Determine the (X, Y) coordinate at the center of the cell enclosing the given text.  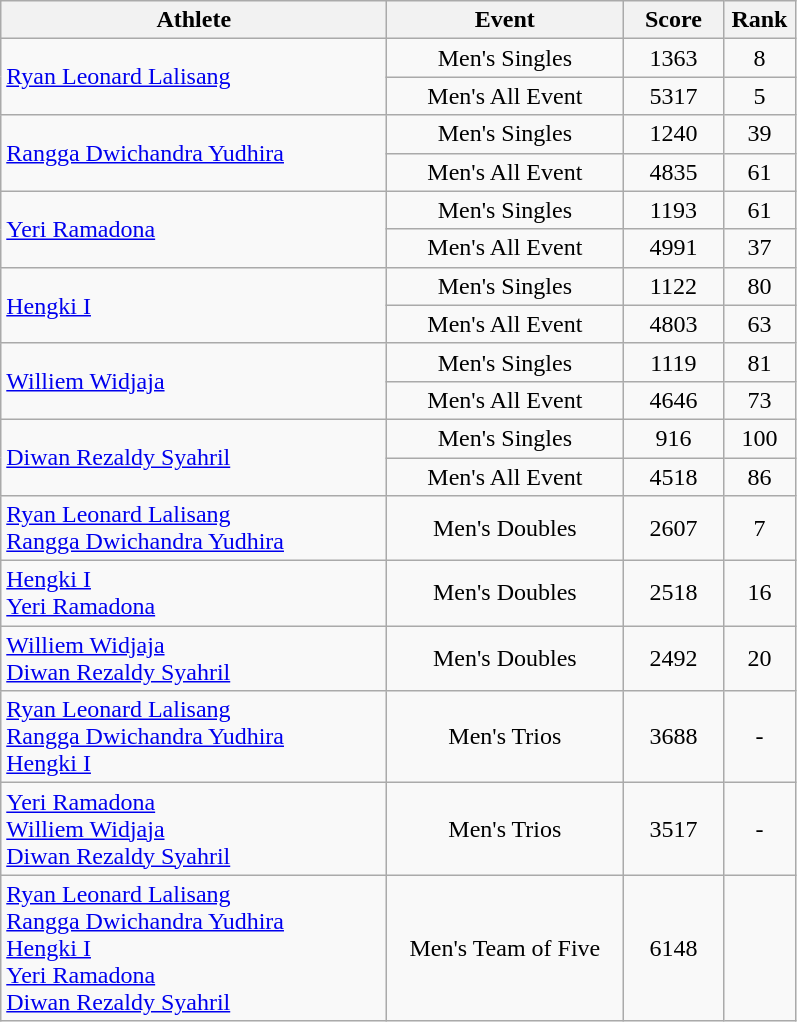
8 (760, 58)
Ryan Leonard Lalisang Rangga Dwichandra Yudhira (194, 528)
80 (760, 286)
1122 (674, 286)
73 (760, 400)
20 (760, 658)
100 (760, 438)
5317 (674, 96)
37 (760, 248)
4991 (674, 248)
16 (760, 594)
4518 (674, 477)
Men's Team of Five (505, 948)
Rank (760, 20)
Yeri Ramadona Williem Widjaja Diwan Rezaldy Syahril (194, 829)
5 (760, 96)
916 (674, 438)
2492 (674, 658)
Athlete (194, 20)
Rangga Dwichandra Yudhira (194, 153)
Williem Widjaja (194, 381)
81 (760, 362)
1240 (674, 134)
2518 (674, 594)
Yeri Ramadona (194, 229)
Diwan Rezaldy Syahril (194, 457)
39 (760, 134)
7 (760, 528)
63 (760, 324)
Event (505, 20)
1363 (674, 58)
3517 (674, 829)
6148 (674, 948)
3688 (674, 737)
Ryan Leonard Lalisang Rangga Dwichandra Yudhira Hengki I (194, 737)
2607 (674, 528)
Ryan Leonard Lalisang Rangga Dwichandra Yudhira Hengki I Yeri Ramadona Diwan Rezaldy Syahril (194, 948)
4646 (674, 400)
Williem Widjaja Diwan Rezaldy Syahril (194, 658)
Hengki I (194, 305)
Ryan Leonard Lalisang (194, 77)
1193 (674, 210)
Hengki I Yeri Ramadona (194, 594)
Score (674, 20)
86 (760, 477)
1119 (674, 362)
4835 (674, 172)
4803 (674, 324)
